Output the (x, y) coordinate of the center of the cell containing the given text.  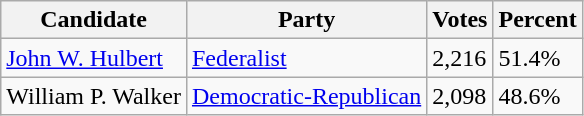
2,098 (460, 96)
2,216 (460, 58)
Federalist (306, 58)
William P. Walker (94, 96)
Party (306, 20)
John W. Hulbert (94, 58)
Candidate (94, 20)
51.4% (538, 58)
48.6% (538, 96)
Percent (538, 20)
Democratic-Republican (306, 96)
Votes (460, 20)
